For the text-containing cell, return its midpoint in (x, y) coordinate format. 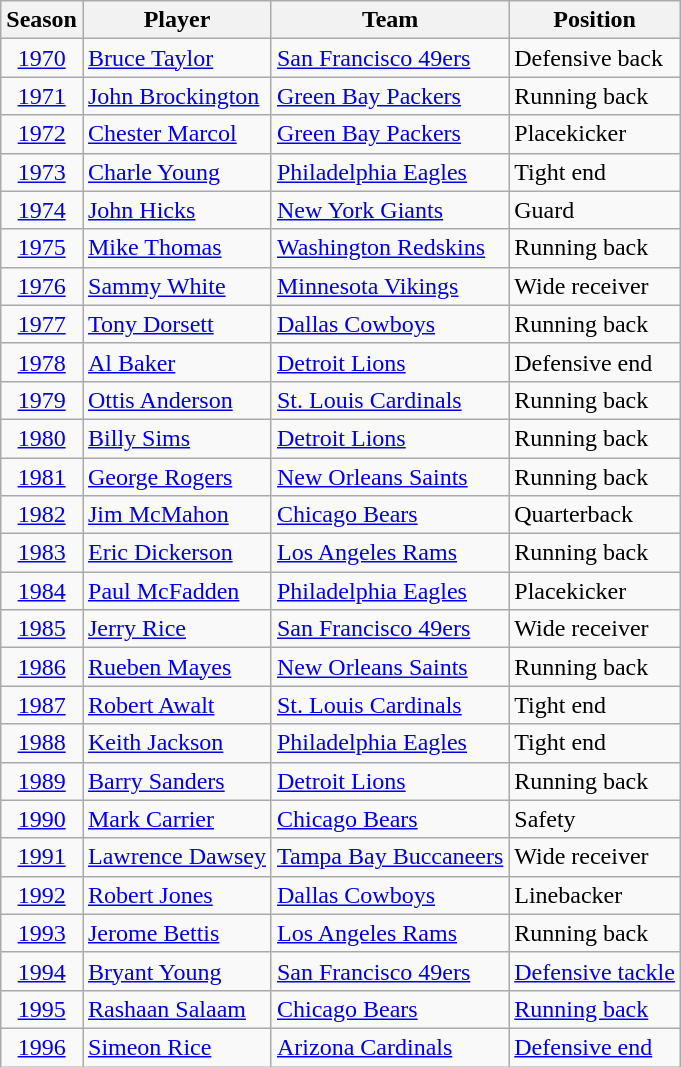
1993 (42, 933)
Rashaan Salaam (176, 1009)
Tony Dorsett (176, 324)
Robert Jones (176, 895)
Barry Sanders (176, 781)
Defensive back (595, 58)
1994 (42, 971)
1981 (42, 477)
Guard (595, 210)
John Hicks (176, 210)
Paul McFadden (176, 591)
1996 (42, 1047)
Bryant Young (176, 971)
Simeon Rice (176, 1047)
1991 (42, 857)
1988 (42, 743)
1980 (42, 438)
Minnesota Vikings (390, 286)
Defensive tackle (595, 971)
Al Baker (176, 362)
1972 (42, 134)
1983 (42, 553)
Tampa Bay Buccaneers (390, 857)
1984 (42, 591)
1979 (42, 400)
Quarterback (595, 515)
Robert Awalt (176, 705)
1976 (42, 286)
Safety (595, 819)
1992 (42, 895)
Season (42, 20)
Player (176, 20)
1977 (42, 324)
Sammy White (176, 286)
Rueben Mayes (176, 667)
1978 (42, 362)
Jerome Bettis (176, 933)
Position (595, 20)
Charle Young (176, 172)
Keith Jackson (176, 743)
1985 (42, 629)
Mark Carrier (176, 819)
1990 (42, 819)
1970 (42, 58)
Mike Thomas (176, 248)
1986 (42, 667)
George Rogers (176, 477)
New York Giants (390, 210)
1982 (42, 515)
1973 (42, 172)
Jerry Rice (176, 629)
Ottis Anderson (176, 400)
Bruce Taylor (176, 58)
1975 (42, 248)
Team (390, 20)
Billy Sims (176, 438)
1987 (42, 705)
Washington Redskins (390, 248)
1974 (42, 210)
1971 (42, 96)
Linebacker (595, 895)
Lawrence Dawsey (176, 857)
1989 (42, 781)
John Brockington (176, 96)
Jim McMahon (176, 515)
Eric Dickerson (176, 553)
1995 (42, 1009)
Chester Marcol (176, 134)
Arizona Cardinals (390, 1047)
